Find where the given text appears and provide that cell's center as (x, y) coordinate. 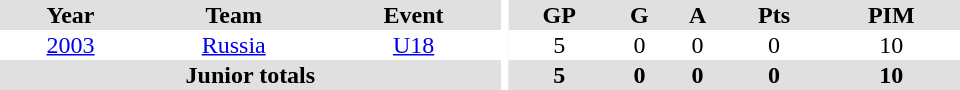
Team (234, 15)
PIM (892, 15)
Event (413, 15)
Russia (234, 45)
Year (70, 15)
Junior totals (250, 75)
2003 (70, 45)
GP (559, 15)
A (697, 15)
G (639, 15)
Pts (774, 15)
U18 (413, 45)
